Detect which cell encompasses the target text, then output its (x, y) center coordinate. 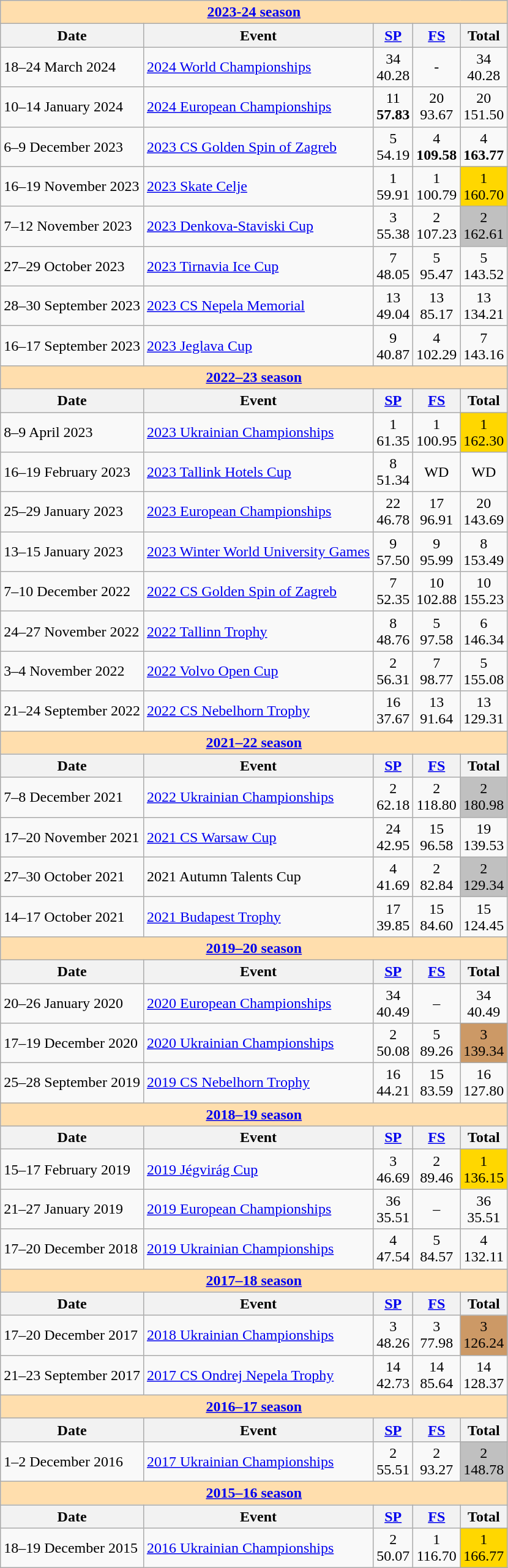
9 95.99 (437, 552)
2022–23 season (254, 377)
2022 Volvo Open Cup (258, 671)
27–29 October 2023 (72, 266)
2 107.23 (437, 226)
3 46.69 (393, 1169)
7–10 December 2022 (72, 591)
2022 Ukrainian Championships (258, 797)
17–20 December 2018 (72, 1249)
18–24 March 2024 (72, 67)
11 57.83 (393, 106)
2 56.31 (393, 671)
2021 Autumn Talents Cup (258, 876)
15 84.60 (437, 917)
2021 Budapest Trophy (258, 917)
5 97.58 (437, 632)
7–12 November 2023 (72, 226)
2023 European Championships (258, 512)
4 102.29 (437, 345)
1 160.70 (484, 186)
15 96.58 (437, 837)
2 62.18 (393, 797)
8–9 April 2023 (72, 432)
2015–16 season (254, 1493)
2 118.80 (437, 797)
5 84.57 (437, 1249)
2018 Ukrainian Championships (258, 1335)
6 146.34 (484, 632)
3 48.26 (393, 1335)
8 51.34 (393, 472)
20 93.67 (437, 106)
21–27 January 2019 (72, 1209)
6–9 December 2023 (72, 147)
1 100.79 (437, 186)
- (437, 67)
7 143.16 (484, 345)
4 109.58 (437, 147)
2019–20 season (254, 948)
17–19 December 2020 (72, 1043)
27–30 October 2021 (72, 876)
2020 Ukrainian Championships (258, 1043)
4 163.77 (484, 147)
2021–22 season (254, 742)
2019 Ukrainian Championships (258, 1249)
2023 Skate Celje (258, 186)
25–29 January 2023 (72, 512)
7 98.77 (437, 671)
1–2 December 2016 (72, 1462)
3 139.34 (484, 1043)
2017–18 season (254, 1280)
2 180.98 (484, 797)
13 49.04 (393, 306)
28–30 September 2023 (72, 306)
10 155.23 (484, 591)
5 95.47 (437, 266)
2023 Winter World University Games (258, 552)
1 116.70 (437, 1548)
2023 Denkova-Staviski Cup (258, 226)
2 129.34 (484, 876)
2020 European Championships (258, 1002)
9 57.50 (393, 552)
5 155.08 (484, 671)
2019 European Championships (258, 1209)
15 124.45 (484, 917)
24–27 November 2022 (72, 632)
2023 Ukrainian Championships (258, 432)
15–17 February 2019 (72, 1169)
7 52.35 (393, 591)
2 93.27 (437, 1462)
22 46.78 (393, 512)
18–19 December 2015 (72, 1548)
2 50.08 (393, 1043)
2022 CS Nebelhorn Trophy (258, 711)
19 139.53 (484, 837)
1 59.91 (393, 186)
2023 Jeglava Cup (258, 345)
13 134.21 (484, 306)
13 129.31 (484, 711)
10–14 January 2024 (72, 106)
14 128.37 (484, 1375)
14 85.64 (437, 1375)
4 47.54 (393, 1249)
4 41.69 (393, 876)
2 55.51 (393, 1462)
7 48.05 (393, 266)
10 102.88 (437, 591)
2 50.07 (393, 1548)
14–17 October 2021 (72, 917)
7–8 December 2021 (72, 797)
15 83.59 (437, 1083)
2019 CS Nebelhorn Trophy (258, 1083)
24 42.95 (393, 837)
16 44.21 (393, 1083)
1 166.77 (484, 1548)
5 143.52 (484, 266)
2022 CS Golden Spin of Zagreb (258, 591)
16–19 February 2023 (72, 472)
13 85.17 (437, 306)
14 42.73 (393, 1375)
2017 Ukrainian Championships (258, 1462)
2 89.46 (437, 1169)
21–24 September 2022 (72, 711)
2021 CS Warsaw Cup (258, 837)
13 91.64 (437, 711)
3 55.38 (393, 226)
2024 World Championships (258, 67)
2016 Ukrainian Championships (258, 1548)
16 127.80 (484, 1083)
8 48.76 (393, 632)
1 136.15 (484, 1169)
1 61.35 (393, 432)
1 100.95 (437, 432)
2022 Tallinn Trophy (258, 632)
2019 Jégvirág Cup (258, 1169)
17 39.85 (393, 917)
2 82.84 (437, 876)
25–28 September 2019 (72, 1083)
2 162.61 (484, 226)
2023-24 season (254, 12)
2023 Tirnavia Ice Cup (258, 266)
2 148.78 (484, 1462)
20 143.69 (484, 512)
2023 CS Golden Spin of Zagreb (258, 147)
16–17 September 2023 (72, 345)
2017 CS Ondrej Nepela Trophy (258, 1375)
21–23 September 2017 (72, 1375)
2023 CS Nepela Memorial (258, 306)
17 96.91 (437, 512)
3 126.24 (484, 1335)
5 54.19 (393, 147)
17–20 November 2021 (72, 837)
2023 Tallink Hotels Cup (258, 472)
8 153.49 (484, 552)
13–15 January 2023 (72, 552)
4 132.11 (484, 1249)
20 151.50 (484, 106)
20–26 January 2020 (72, 1002)
16 37.67 (393, 711)
3–4 November 2022 (72, 671)
2016–17 season (254, 1406)
2018–19 season (254, 1114)
16–19 November 2023 (72, 186)
17–20 December 2017 (72, 1335)
1 162.30 (484, 432)
2024 European Championships (258, 106)
3 77.98 (437, 1335)
9 40.87 (393, 345)
5 89.26 (437, 1043)
